Determine the [x, y] coordinate at the center of the cell enclosing the given text.  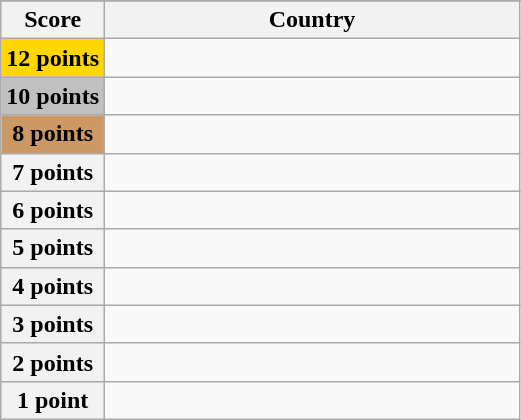
Score [53, 20]
12 points [53, 58]
7 points [53, 172]
Country [312, 20]
8 points [53, 134]
2 points [53, 362]
3 points [53, 324]
5 points [53, 248]
6 points [53, 210]
1 point [53, 400]
4 points [53, 286]
10 points [53, 96]
